Identify which cell holds the provided text, then report its (x, y) central coordinate. 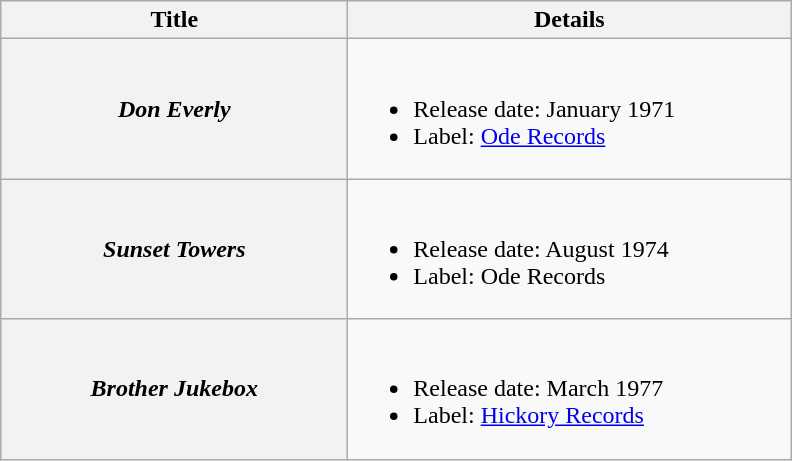
Release date: January 1971Label: Ode Records (570, 109)
Release date: March 1977Label: Hickory Records (570, 389)
Don Everly (174, 109)
Title (174, 20)
Release date: August 1974Label: Ode Records (570, 249)
Details (570, 20)
Sunset Towers (174, 249)
Brother Jukebox (174, 389)
